Determine the (X, Y) coordinate at the center of the cell enclosing the given text.  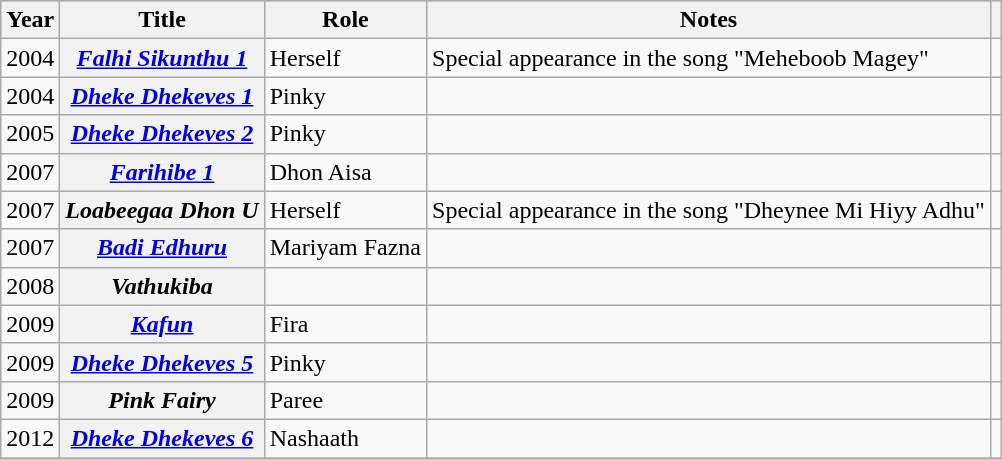
Dheke Dhekeves 2 (162, 134)
Badi Edhuru (162, 248)
Nashaath (345, 438)
Vathukiba (162, 286)
Farihibe 1 (162, 172)
Special appearance in the song "Meheboob Magey" (709, 58)
Mariyam Fazna (345, 248)
Kafun (162, 324)
Loabeegaa Dhon U (162, 210)
Falhi Sikunthu 1 (162, 58)
2008 (30, 286)
Dheke Dhekeves 5 (162, 362)
Year (30, 20)
Paree (345, 400)
2005 (30, 134)
Pink Fairy (162, 400)
Fira (345, 324)
Special appearance in the song "Dheynee Mi Hiyy Adhu" (709, 210)
2012 (30, 438)
Role (345, 20)
Dhon Aisa (345, 172)
Notes (709, 20)
Dheke Dhekeves 6 (162, 438)
Dheke Dhekeves 1 (162, 96)
Title (162, 20)
